Return [X, Y] of the center of cell containing provided text 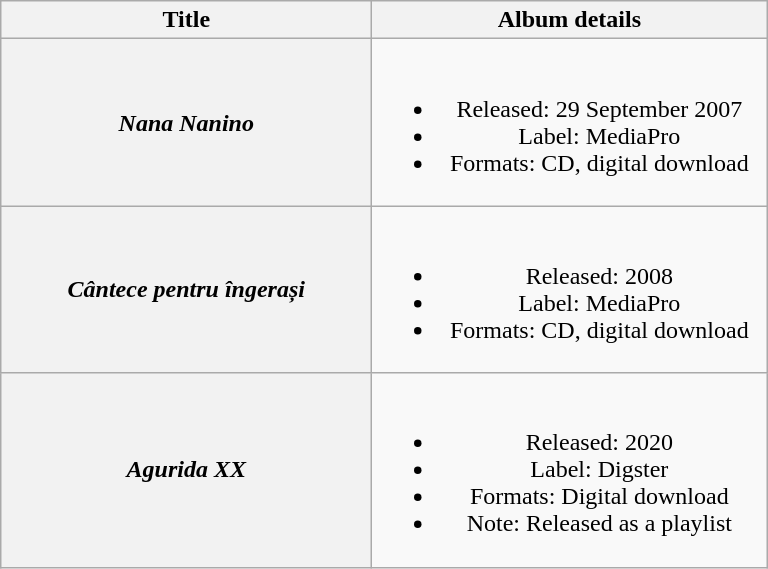
Title [186, 20]
Nana Nanino [186, 122]
Released: 29 September 2007Label: MediaProFormats: CD, digital download [570, 122]
Released: 2008Label: MediaProFormats: CD, digital download [570, 290]
Released: 2020Label: DigsterFormats: Digital downloadNote: Released as a playlist [570, 470]
Agurida XX [186, 470]
Cântece pentru îngerași [186, 290]
Album details [570, 20]
